Scan for the cell matching the given text and deliver its (X, Y) coordinate at center. 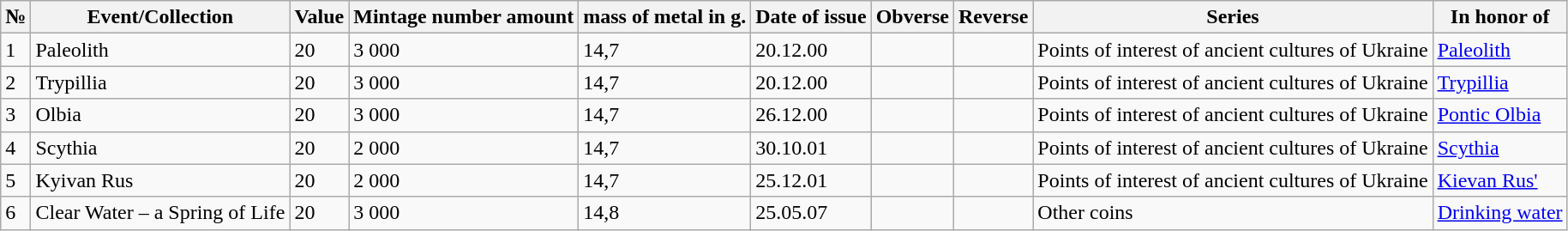
26.12.00 (811, 115)
4 (15, 148)
Olbia (160, 115)
Reverse (993, 17)
Pontic Olbia (1500, 115)
30.10.01 (811, 148)
Obverse (912, 17)
Value (319, 17)
Date of issue (811, 17)
25.05.07 (811, 213)
2 (15, 82)
Event/Collection (160, 17)
Mintage number amount (464, 17)
mass of metal in g. (665, 17)
3 (15, 115)
Kyivan Rus (160, 180)
Kievan Rus' (1500, 180)
Drinking water (1500, 213)
25.12.01 (811, 180)
14,8 (665, 213)
In honor of (1500, 17)
5 (15, 180)
6 (15, 213)
1 (15, 50)
Series (1233, 17)
Clear Water – a Spring of Life (160, 213)
Other coins (1233, 213)
№ (15, 17)
